Provide the (X, Y) coordinate of the cell's center where the given text is located.  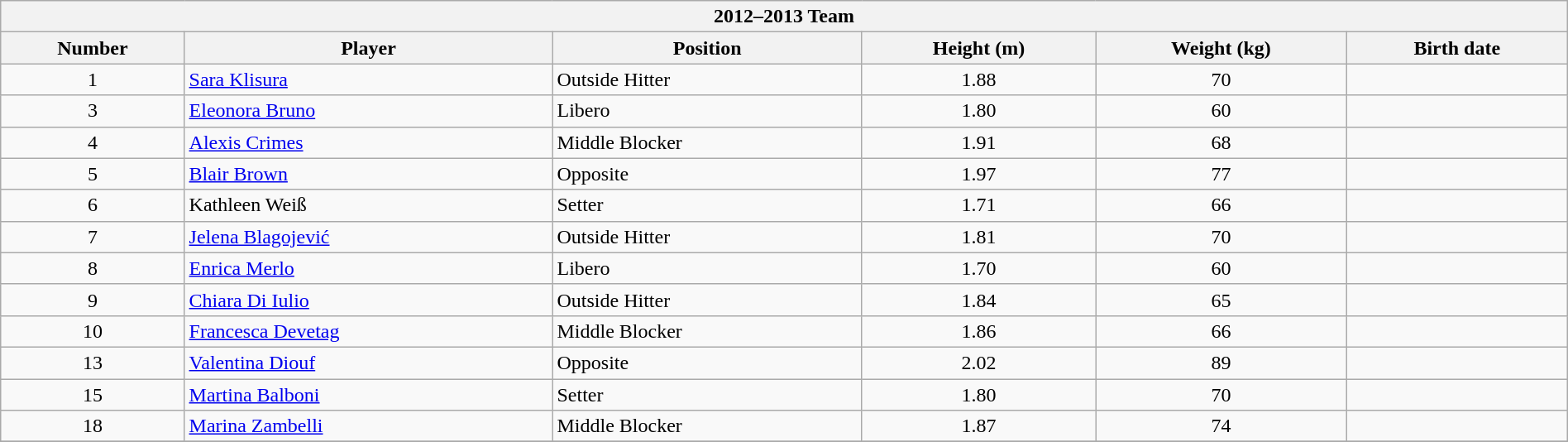
65 (1221, 300)
7 (93, 237)
Marina Zambelli (369, 426)
Chiara Di Iulio (369, 300)
77 (1221, 174)
68 (1221, 142)
Martina Balboni (369, 395)
Eleonora Bruno (369, 111)
74 (1221, 426)
Player (369, 48)
1 (93, 79)
2012–2013 Team (784, 17)
18 (93, 426)
1.97 (978, 174)
Number (93, 48)
Position (707, 48)
8 (93, 268)
Francesca Devetag (369, 331)
4 (93, 142)
3 (93, 111)
89 (1221, 363)
15 (93, 395)
Birth date (1457, 48)
Alexis Crimes (369, 142)
Blair Brown (369, 174)
1.71 (978, 205)
5 (93, 174)
1.88 (978, 79)
1.91 (978, 142)
13 (93, 363)
Enrica Merlo (369, 268)
1.81 (978, 237)
1.84 (978, 300)
Valentina Diouf (369, 363)
2.02 (978, 363)
Sara Klisura (369, 79)
6 (93, 205)
10 (93, 331)
1.70 (978, 268)
1.87 (978, 426)
Weight (kg) (1221, 48)
9 (93, 300)
Height (m) (978, 48)
Kathleen Weiß (369, 205)
Jelena Blagojević (369, 237)
1.86 (978, 331)
